Provide the (X, Y) coordinate of the cell's center where the given text is located.  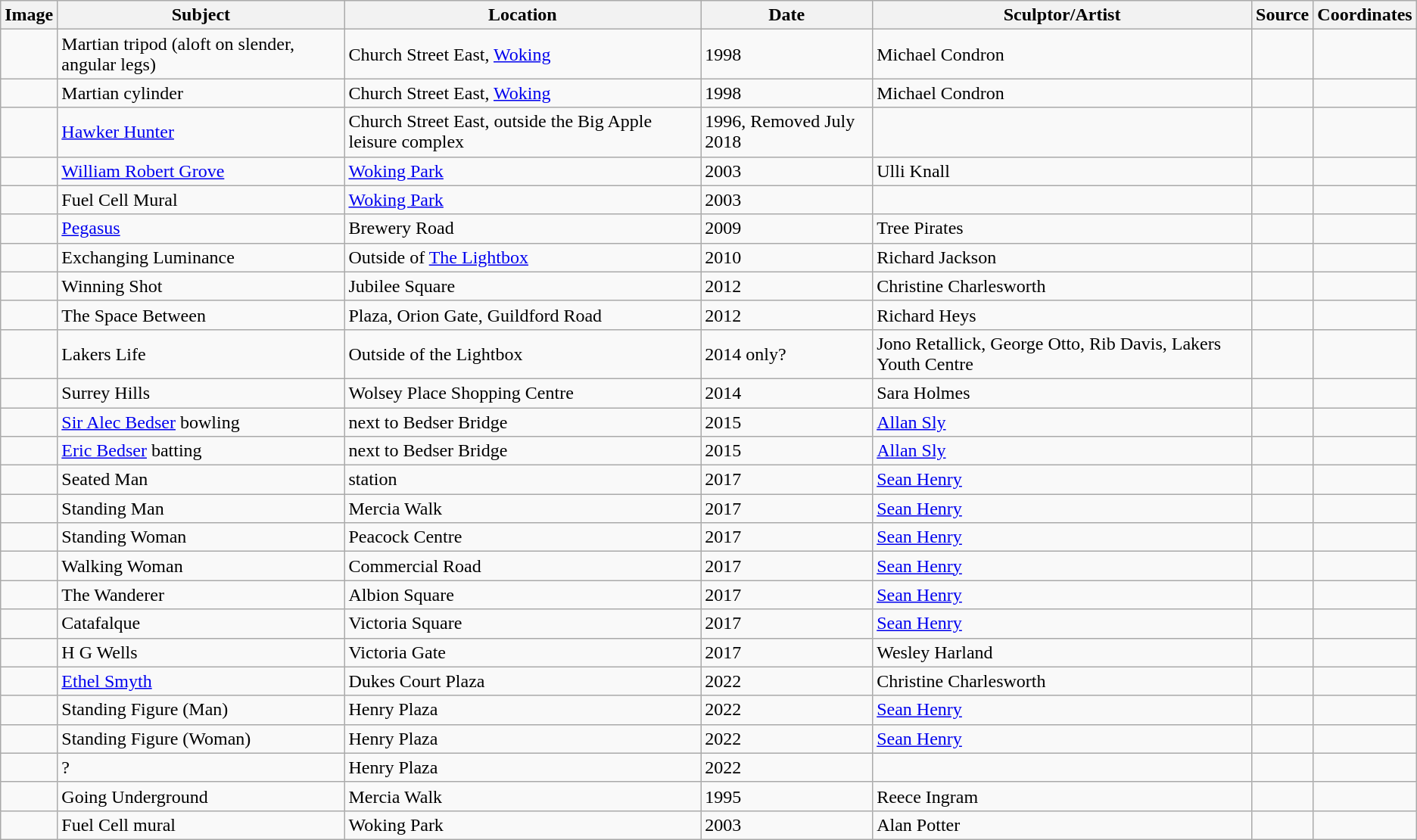
Richard Jackson (1063, 257)
2014 (787, 393)
Sculptor/Artist (1063, 15)
Outside of the Lightbox (522, 354)
Reece Ingram (1063, 796)
Albion Square (522, 595)
Date (787, 15)
Image (29, 15)
1995 (787, 796)
Walking Woman (201, 566)
Standing Woman (201, 537)
Sir Alec Bedser bowling (201, 422)
1996, Removed July 2018 (787, 132)
Catafalque (201, 624)
2009 (787, 229)
station (522, 480)
The Wanderer (201, 595)
Wolsey Place Shopping Centre (522, 393)
Martian tripod (aloft on slender, angular legs) (201, 54)
Standing Figure (Man) (201, 710)
2014 only? (787, 354)
Location (522, 15)
Fuel Cell Mural (201, 200)
Exchanging Luminance (201, 257)
Dukes Court Plaza (522, 681)
William Robert Grove (201, 171)
Brewery Road (522, 229)
Wesley Harland (1063, 652)
Standing Man (201, 509)
Hawker Hunter (201, 132)
Winning Shot (201, 286)
Victoria Gate (522, 652)
Outside of The Lightbox (522, 257)
Standing Figure (Woman) (201, 739)
Commercial Road (522, 566)
Tree Pirates (1063, 229)
Fuel Cell mural (201, 825)
Victoria Square (522, 624)
Sara Holmes (1063, 393)
Surrey Hills (201, 393)
Martian cylinder (201, 93)
Subject (201, 15)
Church Street East, outside the Big Apple leisure complex (522, 132)
Going Underground (201, 796)
Plaza, Orion Gate, Guildford Road (522, 315)
Eric Bedser batting (201, 451)
Coordinates (1365, 15)
Alan Potter (1063, 825)
Lakers Life (201, 354)
Ethel Smyth (201, 681)
Ulli Knall (1063, 171)
Seated Man (201, 480)
The Space Between (201, 315)
H G Wells (201, 652)
Source (1282, 15)
Jubilee Square (522, 286)
Peacock Centre (522, 537)
Richard Heys (1063, 315)
Jono Retallick, George Otto, Rib Davis, Lakers Youth Centre (1063, 354)
Pegasus (201, 229)
2010 (787, 257)
? (201, 767)
